Detect which cell encompasses the target text, then output its (x, y) center coordinate. 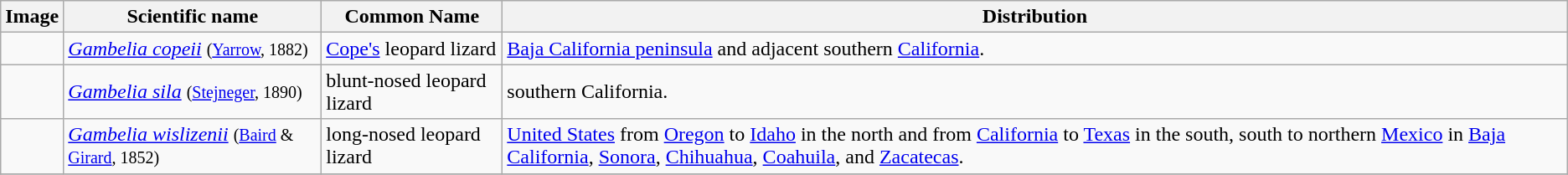
blunt-nosed leopard lizard (412, 92)
Cope's leopard lizard (412, 49)
Distribution (1035, 17)
long-nosed leopard lizard (412, 146)
Gambelia copeii (Yarrow, 1882) (193, 49)
southern California. (1035, 92)
Image (32, 17)
Scientific name (193, 17)
Baja California peninsula and adjacent southern California. (1035, 49)
Gambelia sila (Stejneger, 1890) (193, 92)
Gambelia wislizenii (Baird & Girard, 1852) (193, 146)
Common Name (412, 17)
